Capture the cell that displays the provided text and extract its [x, y] central coordinate. 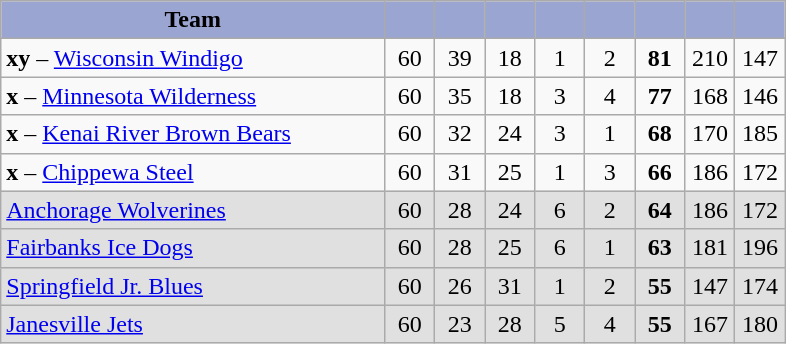
35 [460, 96]
23 [460, 324]
64 [660, 210]
xy – Wisconsin Windigo [193, 58]
66 [660, 172]
32 [460, 134]
168 [710, 96]
26 [460, 286]
181 [710, 248]
180 [760, 324]
174 [760, 286]
68 [660, 134]
196 [760, 248]
x – Chippewa Steel [193, 172]
77 [660, 96]
170 [710, 134]
Janesville Jets [193, 324]
167 [710, 324]
63 [660, 248]
5 [560, 324]
185 [760, 134]
Anchorage Wolverines [193, 210]
146 [760, 96]
x – Kenai River Brown Bears [193, 134]
39 [460, 58]
x – Minnesota Wilderness [193, 96]
210 [710, 58]
Fairbanks Ice Dogs [193, 248]
81 [660, 58]
Springfield Jr. Blues [193, 286]
Team [193, 20]
